Provide the (x, y) coordinate of the cell's center where the given text is located.  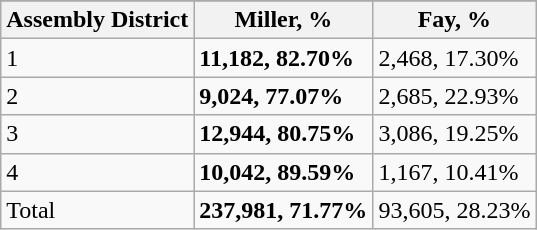
Assembly District (98, 20)
Miller, % (284, 20)
1,167, 10.41% (454, 172)
11,182, 82.70% (284, 58)
237,981, 71.77% (284, 210)
3,086, 19.25% (454, 134)
12,944, 80.75% (284, 134)
9,024, 77.07% (284, 96)
10,042, 89.59% (284, 172)
3 (98, 134)
Fay, % (454, 20)
2 (98, 96)
93,605, 28.23% (454, 210)
2,685, 22.93% (454, 96)
2,468, 17.30% (454, 58)
4 (98, 172)
Total (98, 210)
1 (98, 58)
